For the text-containing cell, return its midpoint in (X, Y) coordinate format. 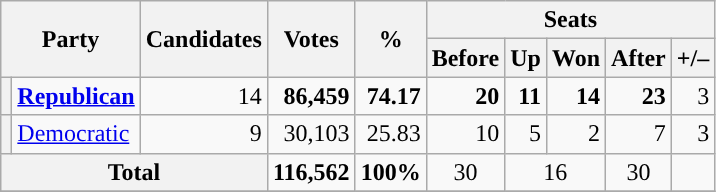
Before (466, 58)
23 (639, 96)
+/– (692, 58)
After (639, 58)
Republican (76, 96)
20 (466, 96)
5 (526, 134)
Votes (311, 39)
11 (526, 96)
Won (576, 58)
30,103 (311, 134)
7 (639, 134)
116,562 (311, 172)
25.83 (390, 134)
2 (576, 134)
Seats (570, 20)
Up (526, 58)
Candidates (204, 39)
Party (71, 39)
10 (466, 134)
Democratic (76, 134)
9 (204, 134)
74.17 (390, 96)
100% (390, 172)
86,459 (311, 96)
Total (134, 172)
16 (556, 172)
% (390, 39)
